Locate the cell with the specified text and output its [X, Y] center coordinate. 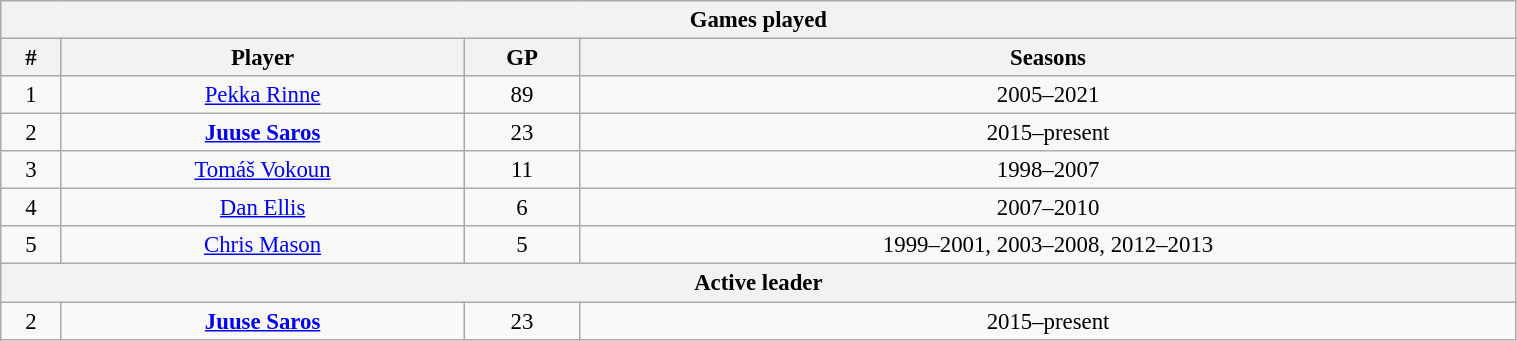
2007–2010 [1048, 208]
11 [522, 170]
Player [262, 58]
Games played [758, 20]
1999–2001, 2003–2008, 2012–2013 [1048, 245]
GP [522, 58]
6 [522, 208]
# [31, 58]
Chris Mason [262, 245]
1 [31, 95]
2005–2021 [1048, 95]
89 [522, 95]
Active leader [758, 283]
Seasons [1048, 58]
4 [31, 208]
Dan Ellis [262, 208]
Pekka Rinne [262, 95]
3 [31, 170]
Tomáš Vokoun [262, 170]
1998–2007 [1048, 170]
